Scan for the cell matching the given text and deliver its [x, y] coordinate at center. 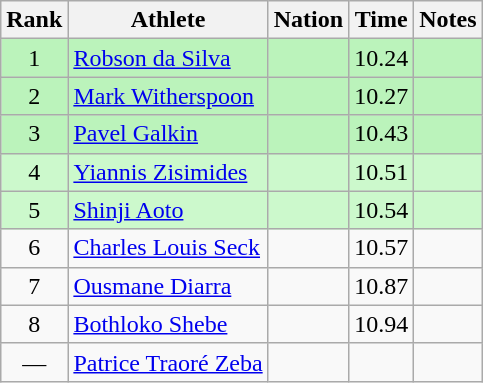
8 [34, 324]
1 [34, 58]
Patrice Traoré Zeba [168, 362]
Ousmane Diarra [168, 286]
10.43 [382, 134]
Robson da Silva [168, 58]
10.24 [382, 58]
4 [34, 172]
3 [34, 134]
7 [34, 286]
— [34, 362]
10.54 [382, 210]
Time [382, 20]
Shinji Aoto [168, 210]
10.94 [382, 324]
5 [34, 210]
10.51 [382, 172]
Athlete [168, 20]
6 [34, 248]
10.57 [382, 248]
Yiannis Zisimides [168, 172]
Charles Louis Seck [168, 248]
10.27 [382, 96]
10.87 [382, 286]
Pavel Galkin [168, 134]
Rank [34, 20]
Bothloko Shebe [168, 324]
Notes [448, 20]
Nation [308, 20]
Mark Witherspoon [168, 96]
2 [34, 96]
